Provide the (X, Y) coordinate of the cell's center where the given text is located.  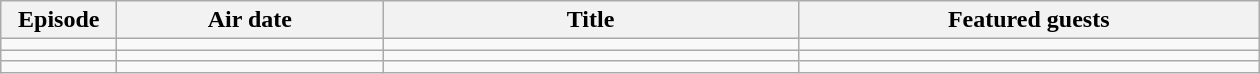
Air date (250, 20)
Featured guests (1028, 20)
Episode (59, 20)
Title (590, 20)
